Capture the cell that displays the provided text and extract its [x, y] central coordinate. 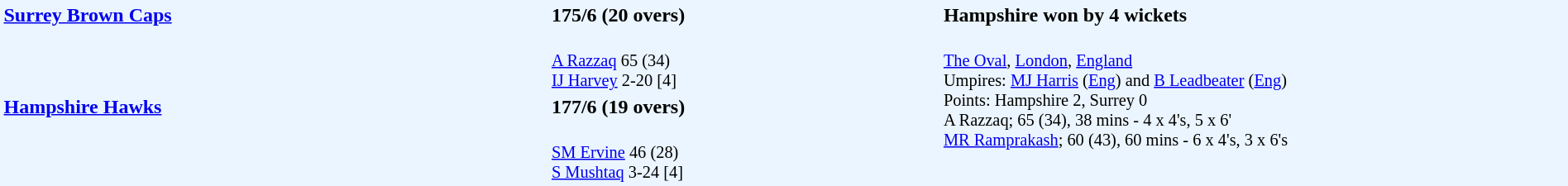
177/6 (19 overs) [744, 107]
Surrey Brown Caps [275, 47]
Hampshire won by 4 wickets [1254, 15]
A Razzaq 65 (34) IJ Harvey 2-20 [4] [744, 61]
175/6 (20 overs) [744, 15]
SM Ervine 46 (28) S Mushtaq 3-24 [4] [744, 152]
Hampshire Hawks [275, 139]
